Extract the (x, y) coordinate from the center of the cell holding the provided text.  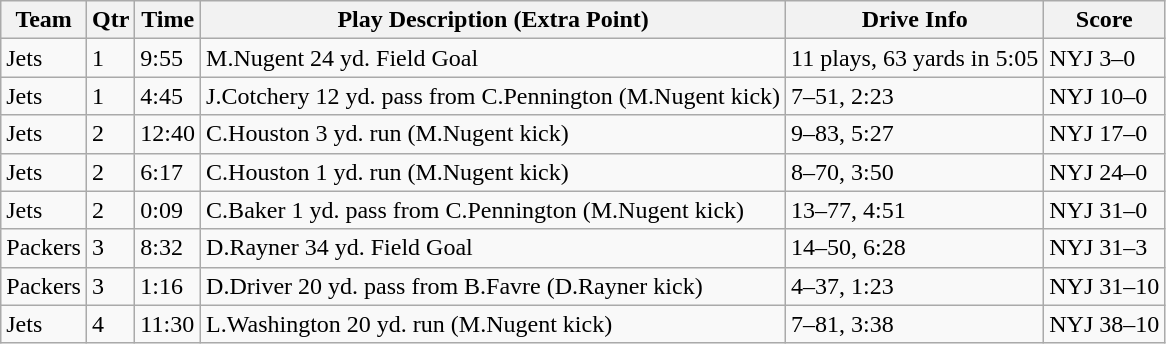
NYJ 24–0 (1104, 172)
D.Rayner 34 yd. Field Goal (494, 248)
11:30 (168, 324)
4 (110, 324)
4–37, 1:23 (915, 286)
4:45 (168, 96)
13–77, 4:51 (915, 210)
9–83, 5:27 (915, 134)
NYJ 31–0 (1104, 210)
7–51, 2:23 (915, 96)
NYJ 31–10 (1104, 286)
D.Driver 20 yd. pass from B.Favre (D.Rayner kick) (494, 286)
NYJ 3–0 (1104, 58)
7–81, 3:38 (915, 324)
Team (44, 20)
12:40 (168, 134)
Score (1104, 20)
Drive Info (915, 20)
Time (168, 20)
M.Nugent 24 yd. Field Goal (494, 58)
C.Baker 1 yd. pass from C.Pennington (M.Nugent kick) (494, 210)
11 plays, 63 yards in 5:05 (915, 58)
1:16 (168, 286)
0:09 (168, 210)
Play Description (Extra Point) (494, 20)
6:17 (168, 172)
NYJ 10–0 (1104, 96)
NYJ 31–3 (1104, 248)
Qtr (110, 20)
8–70, 3:50 (915, 172)
C.Houston 3 yd. run (M.Nugent kick) (494, 134)
14–50, 6:28 (915, 248)
L.Washington 20 yd. run (M.Nugent kick) (494, 324)
NYJ 17–0 (1104, 134)
8:32 (168, 248)
9:55 (168, 58)
NYJ 38–10 (1104, 324)
C.Houston 1 yd. run (M.Nugent kick) (494, 172)
J.Cotchery 12 yd. pass from C.Pennington (M.Nugent kick) (494, 96)
